From the cell containing the given text, extract its center point as (X, Y) coordinate. 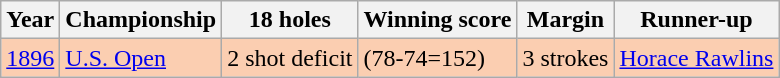
18 holes (290, 20)
Runner-up (696, 20)
Margin (566, 20)
2 shot deficit (290, 58)
Horace Rawlins (696, 58)
Year (30, 20)
Championship (141, 20)
Winning score (438, 20)
U.S. Open (141, 58)
1896 (30, 58)
(78-74=152) (438, 58)
3 strokes (566, 58)
